For the text-containing cell, return its midpoint in [X, Y] coordinate format. 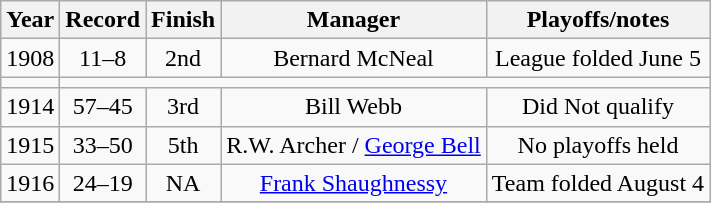
League folded June 5 [598, 58]
Team folded August 4 [598, 183]
No playoffs held [598, 145]
33–50 [103, 145]
Year [30, 20]
Bernard McNeal [354, 58]
11–8 [103, 58]
1914 [30, 107]
3rd [184, 107]
5th [184, 145]
Playoffs/notes [598, 20]
1916 [30, 183]
Did Not qualify [598, 107]
24–19 [103, 183]
Bill Webb [354, 107]
Record [103, 20]
57–45 [103, 107]
Manager [354, 20]
1915 [30, 145]
NA [184, 183]
Finish [184, 20]
1908 [30, 58]
2nd [184, 58]
R.W. Archer / George Bell [354, 145]
Frank Shaughnessy [354, 183]
